Find where the given text appears and provide that cell's center as [X, Y] coordinate. 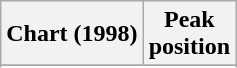
Chart (1998) [72, 34]
Peakposition [189, 34]
